Identify which cell holds the provided text, then report its [X, Y] central coordinate. 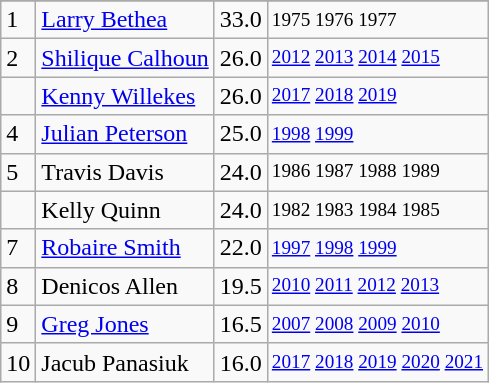
Jacub Panasiuk [125, 362]
4 [18, 134]
Shilique Calhoun [125, 58]
2 [18, 58]
Denicos Allen [125, 286]
Kenny Willekes [125, 96]
1998 1999 [377, 134]
Julian Peterson [125, 134]
Greg Jones [125, 324]
8 [18, 286]
9 [18, 324]
Larry Bethea [125, 20]
1 [18, 20]
2010 2011 2012 2013 [377, 286]
2017 2018 2019 2020 2021 [377, 362]
1975 1976 1977 [377, 20]
Kelly Quinn [125, 210]
2007 2008 2009 2010 [377, 324]
1982 1983 1984 1985 [377, 210]
1997 1998 1999 [377, 248]
1986 1987 1988 1989 [377, 172]
16.0 [240, 362]
19.5 [240, 286]
7 [18, 248]
22.0 [240, 248]
25.0 [240, 134]
Robaire Smith [125, 248]
2012 2013 2014 2015 [377, 58]
Travis Davis [125, 172]
5 [18, 172]
16.5 [240, 324]
33.0 [240, 20]
2017 2018 2019 [377, 96]
10 [18, 362]
